Detect which cell encompasses the target text, then output its [X, Y] center coordinate. 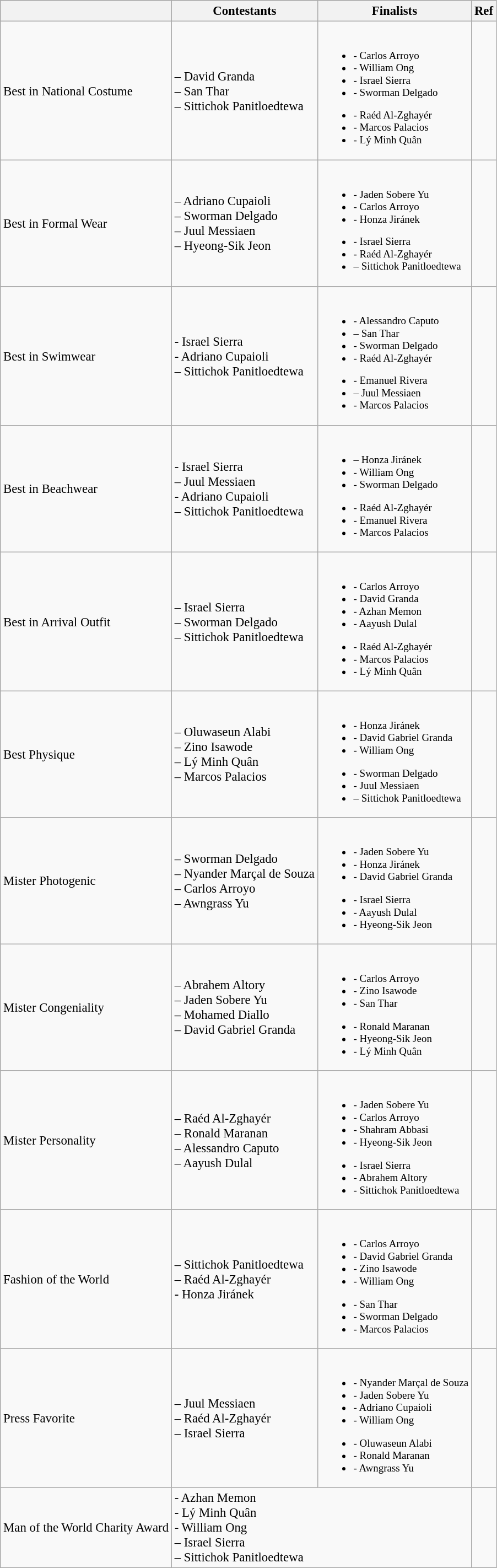
Press Favorite [86, 1418]
– Abrahem Altory – Jaden Sobere Yu – Mohamed Diallo – David Gabriel Granda [245, 1008]
- Israel Sierra – Juul Messiaen - Adriano Cupaioli – Sittichok Panitloedtewa [245, 489]
- Honza Jiránek - David Gabriel Granda - William Ong - Sworman Delgado - Juul Messiaen – Sittichok Panitloedtewa [395, 755]
Best in Formal Wear [86, 224]
- Carlos Arroyo - William Ong - Israel Sierra - Sworman Delgado - Raéd Al-Zghayér - Marcos Palacios - Lý Minh Quân [395, 91]
Best in Arrival Outfit [86, 622]
– Raéd Al-Zghayér – Ronald Maranan – Alessandro Caputo – Aayush Dulal [245, 1140]
Best in Beachwear [86, 489]
Ref [484, 11]
Mister Photogenic [86, 881]
- Jaden Sobere Yu - Carlos Arroyo - Honza Jiránek - Israel Sierra - Raéd Al-Zghayér – Sittichok Panitloedtewa [395, 224]
– David Granda – San Thar – Sittichok Panitloedtewa [245, 91]
Mister Personality [86, 1140]
Contestants [245, 11]
– Juul Messiaen – Raéd Al-Zghayér – Israel Sierra [245, 1418]
- Carlos Arroyo - David Granda - Azhan Memon - Aayush Dulal - Raéd Al-Zghayér - Marcos Palacios - Lý Minh Quân [395, 622]
– Oluwaseun Alabi – Zino Isawode – Lý Minh Quân – Marcos Palacios [245, 755]
Finalists [395, 11]
Best in Swimwear [86, 356]
- Jaden Sobere Yu - Honza Jiránek - David Gabriel Granda - Israel Sierra - Aayush Dulal - Hyeong-Sik Jeon [395, 881]
- Israel Sierra - Adriano Cupaioli – Sittichok Panitloedtewa [245, 356]
- Jaden Sobere Yu - Carlos Arroyo - Shahram Abbasi - Hyeong-Sik Jeon - Israel Sierra - Abrahem Altory - Sittichok Panitloedtewa [395, 1140]
Fashion of the World [86, 1279]
- Alessandro Caputo – San Thar - Sworman Delgado - Raéd Al-Zghayér - Emanuel Rivera – Juul Messiaen - Marcos Palacios [395, 356]
– Honza Jiránek - William Ong - Sworman Delgado - Raéd Al-Zghayér - Emanuel Rivera - Marcos Palacios [395, 489]
- Carlos Arroyo - Zino Isawode - San Thar - Ronald Maranan - Hyeong-Sik Jeon - Lý Minh Quân [395, 1008]
Best in National Costume [86, 91]
- Nyander Marçal de Souza - Jaden Sobere Yu - Adriano Cupaioli - William Ong - Oluwaseun Alabi - Ronald Maranan - Awngrass Yu [395, 1418]
Mister Congeniality [86, 1008]
Best Physique [86, 755]
– Israel Sierra – Sworman Delgado – Sittichok Panitloedtewa [245, 622]
– Adriano Cupaioli – Sworman Delgado – Juul Messiaen – Hyeong-Sik Jeon [245, 224]
– Sworman Delgado – Nyander Marçal de Souza – Carlos Arroyo – Awngrass Yu [245, 881]
– Sittichok Panitloedtewa – Raéd Al-Zghayér - Honza Jiránek [245, 1279]
- Carlos Arroyo - David Gabriel Granda - Zino Isawode - William Ong - San Thar - Sworman Delgado - Marcos Palacios [395, 1279]
